Return the [X, Y] coordinate for the center point of the cell that contains the specified text.  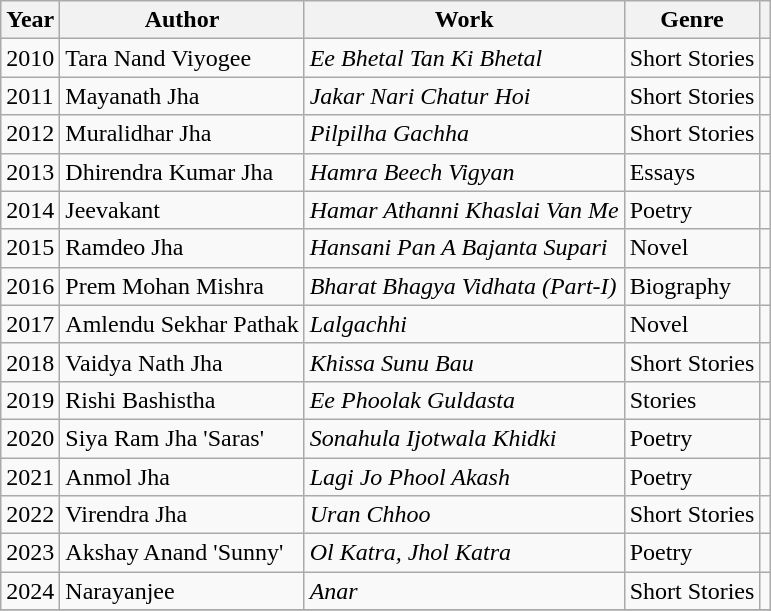
2011 [30, 96]
2020 [30, 438]
Narayanjee [182, 591]
Tara Nand Viyogee [182, 58]
Muralidhar Jha [182, 134]
Anar [464, 591]
Ee Bhetal Tan Ki Bhetal [464, 58]
Amlendu Sekhar Pathak [182, 324]
2022 [30, 515]
Work [464, 20]
Ramdeo Jha [182, 248]
Sonahula Ijotwala Khidki [464, 438]
Stories [692, 400]
Virendra Jha [182, 515]
Essays [692, 172]
2019 [30, 400]
2013 [30, 172]
Jakar Nari Chatur Hoi [464, 96]
2023 [30, 553]
2015 [30, 248]
Khissa Sunu Bau [464, 362]
Mayanath Jha [182, 96]
Dhirendra Kumar Jha [182, 172]
Prem Mohan Mishra [182, 286]
Genre [692, 20]
Anmol Jha [182, 477]
Bharat Bhagya Vidhata (Part-I) [464, 286]
Jeevakant [182, 210]
Hamar Athanni Khaslai Van Me [464, 210]
Author [182, 20]
2024 [30, 591]
2016 [30, 286]
Hansani Pan A Bajanta Supari [464, 248]
Biography [692, 286]
Lalgachhi [464, 324]
2018 [30, 362]
2014 [30, 210]
2012 [30, 134]
Hamra Beech Vigyan [464, 172]
Rishi Bashistha [182, 400]
Akshay Anand 'Sunny' [182, 553]
Ee Phoolak Guldasta [464, 400]
2010 [30, 58]
Lagi Jo Phool Akash [464, 477]
Ol Katra, Jhol Katra [464, 553]
Vaidya Nath Jha [182, 362]
Year [30, 20]
2021 [30, 477]
Uran Chhoo [464, 515]
2017 [30, 324]
Pilpilha Gachha [464, 134]
Siya Ram Jha 'Saras' [182, 438]
